Detect which cell encompasses the target text, then output its [X, Y] center coordinate. 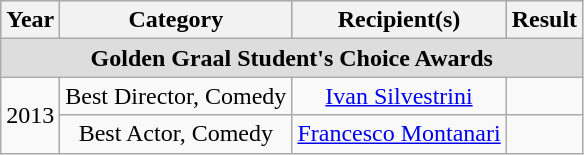
Golden Graal Student's Choice Awards [292, 58]
Year [30, 20]
Best Director, Comedy [176, 96]
Result [544, 20]
Best Actor, Comedy [176, 134]
Ivan Silvestrini [399, 96]
Recipient(s) [399, 20]
2013 [30, 115]
Category [176, 20]
Francesco Montanari [399, 134]
